For the text-containing cell, return its midpoint in (x, y) coordinate format. 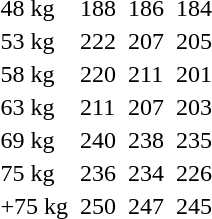
238 (146, 140)
240 (98, 140)
222 (98, 41)
220 (98, 74)
234 (146, 173)
236 (98, 173)
